Determine the [x, y] coordinate at the center of the cell enclosing the given text.  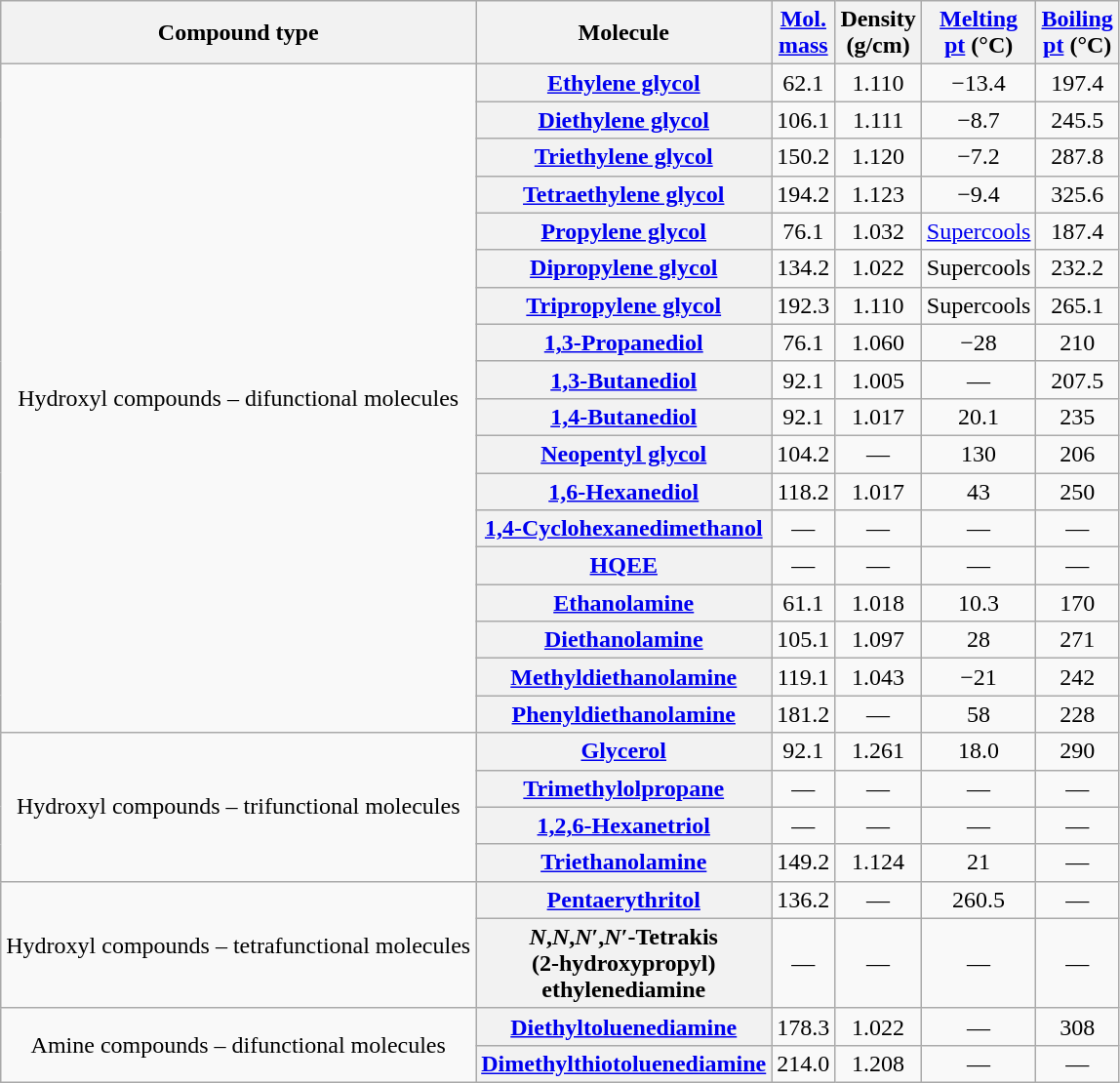
Ethylene glycol [624, 83]
206 [1077, 454]
308 [1077, 1026]
62.1 [804, 83]
178.3 [804, 1026]
136.2 [804, 900]
150.2 [804, 157]
210 [1077, 342]
Pentaerythritol [624, 900]
118.2 [804, 491]
Melting pt (°C) [979, 33]
Density(g/cm) [878, 33]
Phenyldiethanolamine [624, 714]
242 [1077, 677]
232.2 [1077, 268]
192.3 [804, 305]
Diethanolamine [624, 640]
1,4-Cyclohexanedimethanol [624, 529]
28 [979, 640]
Glycerol [624, 751]
1.111 [878, 120]
Propylene glycol [624, 231]
Triethanolamine [624, 862]
Dipropylene glycol [624, 268]
Dimethylthiotoluenediamine [624, 1063]
−28 [979, 342]
21 [979, 862]
Hydroxyl compounds – difunctional molecules [238, 398]
Boiling pt (°C) [1077, 33]
1.018 [878, 603]
1,4-Butanediol [624, 417]
104.2 [804, 454]
181.2 [804, 714]
1.005 [878, 380]
1.032 [878, 231]
228 [1077, 714]
130 [979, 454]
Methyldiethanolamine [624, 677]
−13.4 [979, 83]
Compound type [238, 33]
194.2 [804, 194]
325.6 [1077, 194]
260.5 [979, 900]
105.1 [804, 640]
1.097 [878, 640]
287.8 [1077, 157]
1,6-Hexanediol [624, 491]
119.1 [804, 677]
1,2,6-Hexanetriol [624, 825]
Molecule [624, 33]
106.1 [804, 120]
Amine compounds – difunctional molecules [238, 1045]
Diethylene glycol [624, 120]
250 [1077, 491]
43 [979, 491]
58 [979, 714]
Mol. mass [804, 33]
1,3-Propanediol [624, 342]
Triethylene glycol [624, 157]
Diethyltoluenediamine [624, 1026]
Tripropylene glycol [624, 305]
134.2 [804, 268]
Ethanolamine [624, 603]
197.4 [1077, 83]
1.123 [878, 194]
265.1 [1077, 305]
−9.4 [979, 194]
18.0 [979, 751]
187.4 [1077, 231]
170 [1077, 603]
N,N,N′,N′-Tetrakis(2-hydroxypropyl)ethylenediamine [624, 963]
1.208 [878, 1063]
290 [1077, 751]
1.060 [878, 342]
Tetraethylene glycol [624, 194]
149.2 [804, 862]
1.043 [878, 677]
20.1 [979, 417]
−21 [979, 677]
Hydroxyl compounds – trifunctional molecules [238, 807]
Trimethylolpropane [624, 788]
10.3 [979, 603]
1,3-Butanediol [624, 380]
61.1 [804, 603]
−8.7 [979, 120]
Hydroxyl compounds – tetrafunctional molecules [238, 944]
214.0 [804, 1063]
1.261 [878, 751]
Neopentyl glycol [624, 454]
245.5 [1077, 120]
1.124 [878, 862]
207.5 [1077, 380]
271 [1077, 640]
1.120 [878, 157]
235 [1077, 417]
−7.2 [979, 157]
HQEE [624, 566]
